From the cell containing the given text, extract its center point as (X, Y) coordinate. 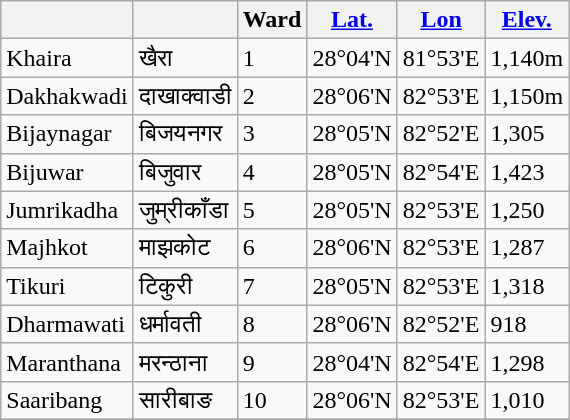
4 (272, 172)
7 (272, 286)
1 (272, 58)
1,010 (527, 400)
धर्मावती (185, 324)
Khaira (67, 58)
Ward (272, 20)
दाखाक्वाडी (185, 96)
Dakhakwadi (67, 96)
1,150m (527, 96)
Maranthana (67, 362)
माझकोट (185, 248)
Saaribang (67, 400)
बिजुवार (185, 172)
मरन्ठाना (185, 362)
1,287 (527, 248)
Tikuri (67, 286)
81°53'E (441, 58)
खैरा (185, 58)
6 (272, 248)
1,298 (527, 362)
Lon (441, 20)
Majhkot (67, 248)
टिकुरी (185, 286)
1,140m (527, 58)
Elev. (527, 20)
1,250 (527, 210)
10 (272, 400)
1,318 (527, 286)
बिजयनगर (185, 134)
1,423 (527, 172)
Jumrikadha (67, 210)
2 (272, 96)
Bijuwar (67, 172)
918 (527, 324)
Dharmawati (67, 324)
9 (272, 362)
5 (272, 210)
Lat. (352, 20)
3 (272, 134)
जुम्रीकाँडा (185, 210)
1,305 (527, 134)
Bijaynagar (67, 134)
8 (272, 324)
सारीबाङ (185, 400)
